Return the [X, Y] coordinate for the center point of the cell that contains the specified text.  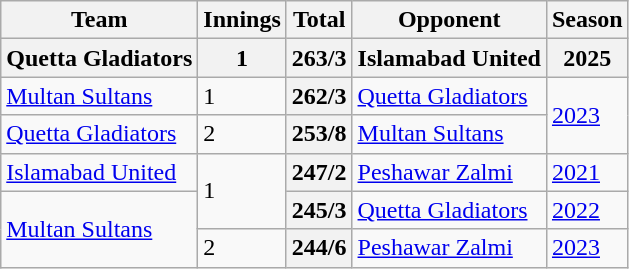
Opponent [449, 20]
247/2 [319, 172]
Team [100, 20]
Season [587, 20]
262/3 [319, 96]
263/3 [319, 58]
253/8 [319, 134]
2025 [587, 58]
245/3 [319, 210]
Total [319, 20]
2022 [587, 210]
244/6 [319, 248]
2021 [587, 172]
Innings [242, 20]
